Locate the cell with the specified text and output its [x, y] center coordinate. 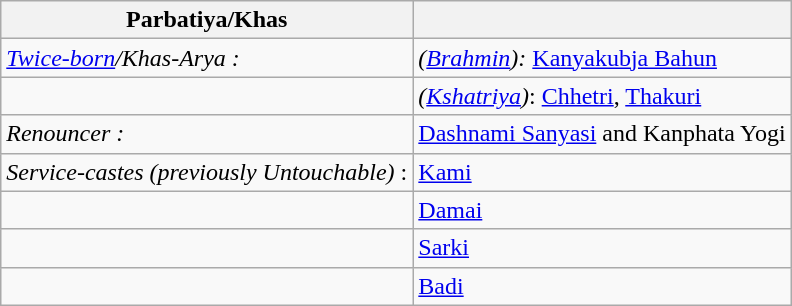
(Brahmin): Kanyakubja Bahun [602, 58]
Dashnami Sanyasi and Kanphata Yogi [602, 134]
Parbatiya/Khas [207, 20]
Sarki [602, 248]
(Kshatriya): Chhetri, Thakuri [602, 96]
Twice-born/Khas-Arya : [207, 58]
Renouncer : [207, 134]
Badi [602, 286]
Damai [602, 210]
Service-castes (previously Untouchable) : [207, 172]
Kami [602, 172]
